Return [x, y] of the center of cell containing provided text 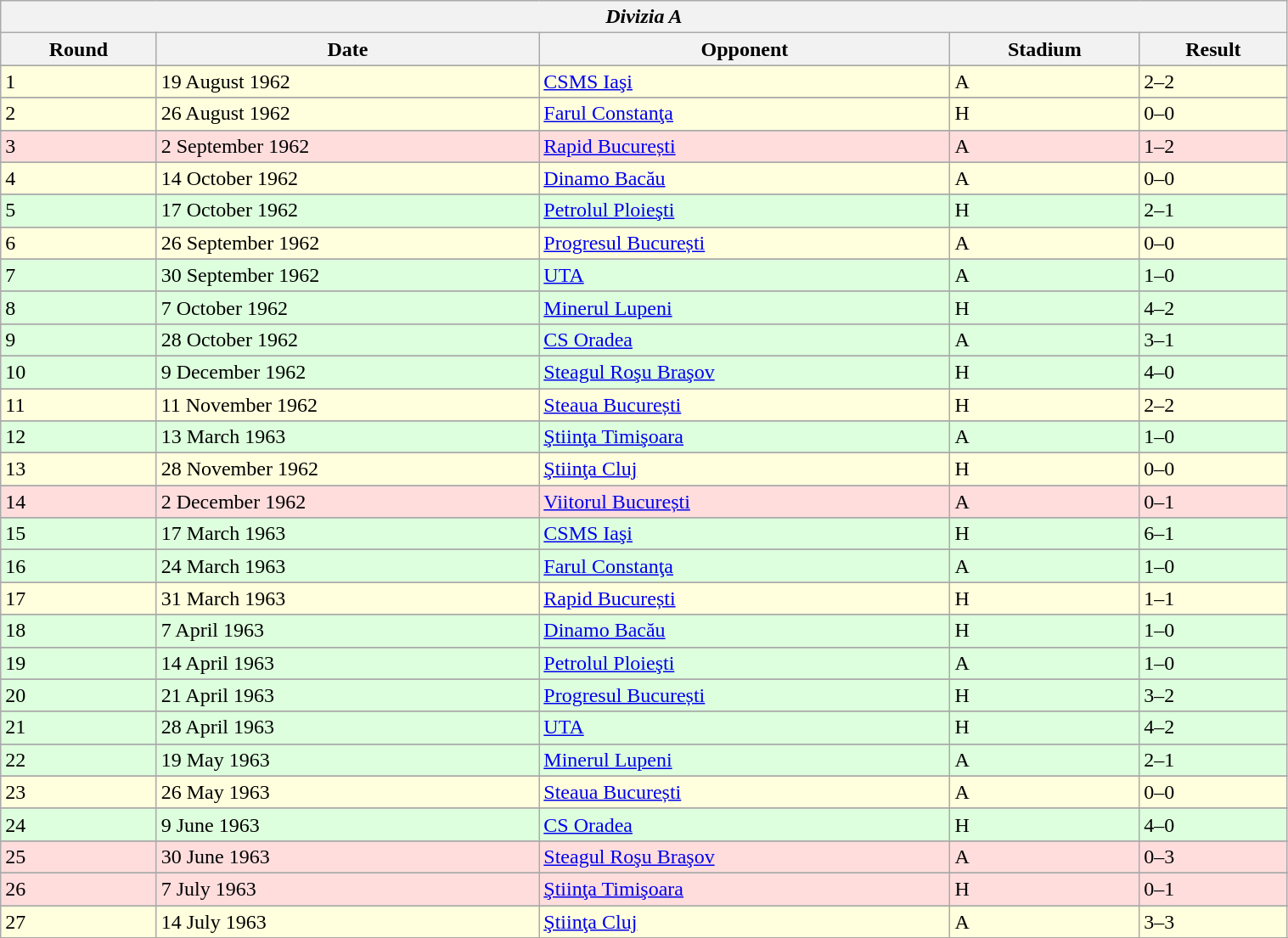
14 October 1962 [348, 178]
3 [78, 146]
6 [78, 243]
7 [78, 275]
Round [78, 49]
15 [78, 534]
6–1 [1213, 534]
13 March 1963 [348, 437]
18 [78, 631]
0–3 [1213, 857]
17 [78, 598]
5 [78, 211]
26 September 1962 [348, 243]
26 May 1963 [348, 792]
1–1 [1213, 598]
30 June 1963 [348, 857]
11 November 1962 [348, 405]
3–3 [1213, 921]
1 [78, 81]
1–2 [1213, 146]
19 [78, 663]
9 June 1963 [348, 824]
Divizia A [644, 17]
8 [78, 307]
2 September 1962 [348, 146]
10 [78, 372]
3–1 [1213, 340]
7 July 1963 [348, 889]
23 [78, 792]
Date [348, 49]
9 December 1962 [348, 372]
26 August 1962 [348, 114]
26 [78, 889]
24 [78, 824]
16 [78, 566]
4 [78, 178]
17 October 1962 [348, 211]
12 [78, 437]
11 [78, 405]
25 [78, 857]
14 [78, 502]
14 April 1963 [348, 663]
9 [78, 340]
28 November 1962 [348, 469]
27 [78, 921]
14 July 1963 [348, 921]
28 October 1962 [348, 340]
21 [78, 727]
7 April 1963 [348, 631]
19 August 1962 [348, 81]
7 October 1962 [348, 307]
3–2 [1213, 695]
19 May 1963 [348, 760]
30 September 1962 [348, 275]
17 March 1963 [348, 534]
24 March 1963 [348, 566]
Viitorul București [745, 502]
Stadium [1044, 49]
Result [1213, 49]
21 April 1963 [348, 695]
2 December 1962 [348, 502]
20 [78, 695]
2 [78, 114]
22 [78, 760]
Opponent [745, 49]
13 [78, 469]
28 April 1963 [348, 727]
31 March 1963 [348, 598]
